Detect which cell encompasses the target text, then output its [X, Y] center coordinate. 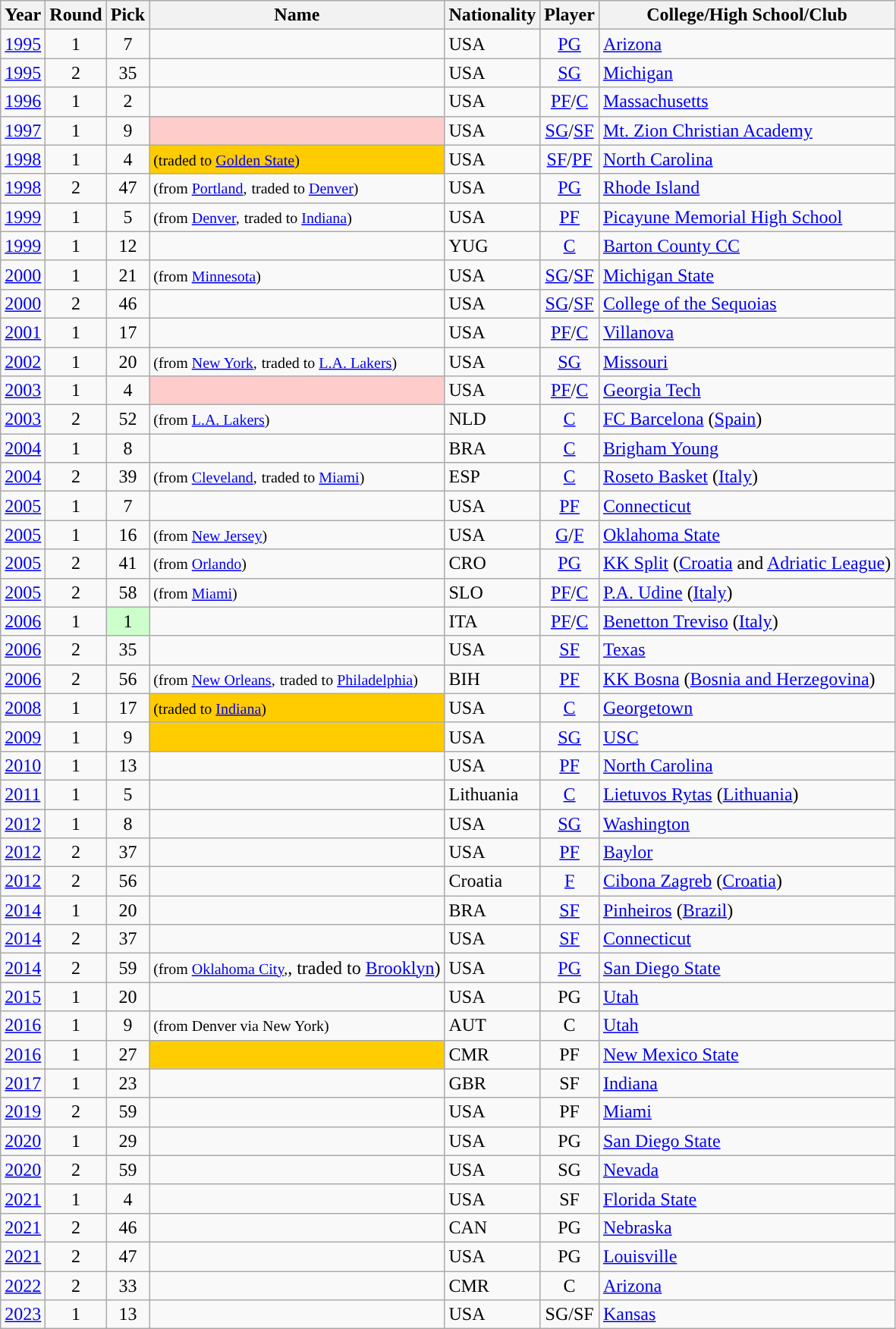
SLO [492, 592]
Round [76, 15]
(from L.A. Lakers) [297, 419]
BIH [492, 679]
NLD [492, 419]
2010 [23, 765]
Louisville [747, 1256]
(from Portland, traded to Denver) [297, 188]
Rhode Island [747, 188]
2022 [23, 1286]
(from Denver, traded to Indiana) [297, 217]
2008 [23, 708]
Pinheiros (Brazil) [747, 910]
Villanova [747, 332]
Oklahoma State [747, 535]
2017 [23, 1083]
(from New Orleans, traded to Philadelphia) [297, 679]
Michigan State [747, 275]
Missouri [747, 362]
1996 [23, 102]
Michigan [747, 73]
(from Denver via New York) [297, 1026]
Player [570, 15]
Mt. Zion Christian Academy [747, 130]
Texas [747, 650]
F [570, 881]
2019 [23, 1112]
2015 [23, 997]
(traded to Golden State) [297, 159]
(from Orlando) [297, 564]
(from New York, traded to L.A. Lakers) [297, 362]
CAN [492, 1227]
ITA [492, 621]
Lietuvos Rytas (Lithuania) [747, 794]
Name [297, 15]
(from Miami) [297, 592]
Baylor [747, 853]
USC [747, 737]
(from Oklahoma City,, traded to Brooklyn) [297, 968]
Indiana [747, 1083]
New Mexico State [747, 1054]
Massachusetts [747, 102]
Benetton Treviso (Italy) [747, 621]
16 [127, 535]
(from New Jersey) [297, 535]
Pick [127, 15]
SF/PF [570, 159]
Cibona Zagreb (Croatia) [747, 881]
Nationality [492, 15]
58 [127, 592]
33 [127, 1286]
(from Minnesota) [297, 275]
Barton County CC [747, 246]
GBR [492, 1083]
Brigham Young [747, 448]
College of the Sequoias [747, 303]
21 [127, 275]
(traded to Indiana) [297, 708]
Nevada [747, 1170]
2002 [23, 362]
39 [127, 477]
2009 [23, 737]
Miami [747, 1112]
Roseto Basket (Italy) [747, 477]
KK Bosna (Bosnia and Herzegovina) [747, 679]
Picayune Memorial High School [747, 217]
Lithuania [492, 794]
Croatia [492, 881]
FC Barcelona (Spain) [747, 419]
Georgia Tech [747, 391]
Florida State [747, 1199]
Nebraska [747, 1227]
Kansas [747, 1315]
2011 [23, 794]
27 [127, 1054]
Year [23, 15]
52 [127, 419]
Washington [747, 823]
29 [127, 1141]
23 [127, 1083]
1997 [23, 130]
Georgetown [747, 708]
12 [127, 246]
2001 [23, 332]
ESP [492, 477]
41 [127, 564]
KK Split (Croatia and Adriatic League) [747, 564]
YUG [492, 246]
College/High School/Club [747, 15]
P.A. Udine (Italy) [747, 592]
AUT [492, 1026]
CRO [492, 564]
(from Cleveland, traded to Miami) [297, 477]
2023 [23, 1315]
G/F [570, 535]
